Capture the cell that displays the provided text and extract its (X, Y) central coordinate. 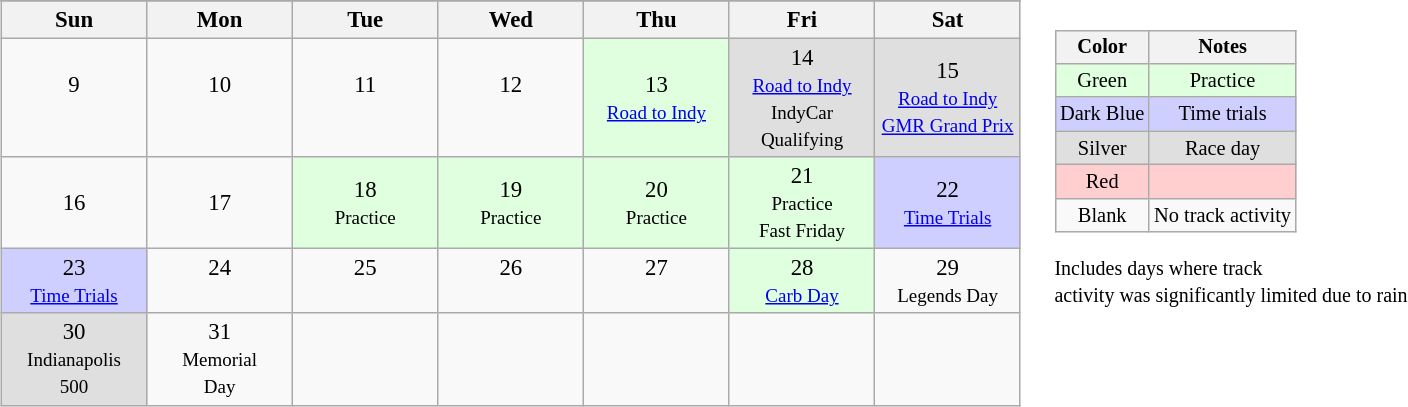
Tue (365, 20)
Sun (74, 20)
21Practice Fast Friday (802, 203)
29Legends Day (948, 282)
19Practice (511, 203)
14Road to IndyIndyCarQualifying (802, 98)
Fri (802, 20)
10 (220, 98)
Notes (1222, 47)
24 (220, 282)
11 (365, 98)
31MemorialDay (220, 359)
15Road to IndyGMR Grand Prix (948, 98)
Blank (1102, 215)
Wed (511, 20)
20Practice (657, 203)
Time trials (1222, 114)
Silver (1102, 148)
12 (511, 98)
18Practice (365, 203)
Mon (220, 20)
28Carb Day (802, 282)
22Time Trials (948, 203)
13Road to Indy (657, 98)
30Indianapolis500 (74, 359)
17 (220, 203)
Green (1102, 81)
9 (74, 98)
27 (657, 282)
25 (365, 282)
Thu (657, 20)
Dark Blue (1102, 114)
Practice (1222, 81)
No track activity (1222, 215)
Color (1102, 47)
Red (1102, 182)
23Time Trials (74, 282)
16 (74, 203)
26 (511, 282)
Race day (1222, 148)
Sat (948, 20)
